Detect which cell encompasses the target text, then output its [x, y] center coordinate. 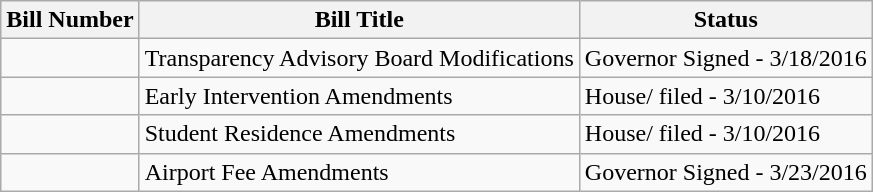
Governor Signed - 3/23/2016 [726, 172]
Governor Signed - 3/18/2016 [726, 58]
Status [726, 20]
Early Intervention Amendments [359, 96]
Transparency Advisory Board Modifications [359, 58]
Student Residence Amendments [359, 134]
Bill Title [359, 20]
Airport Fee Amendments [359, 172]
Bill Number [70, 20]
